For the text-containing cell, return its midpoint in [x, y] coordinate format. 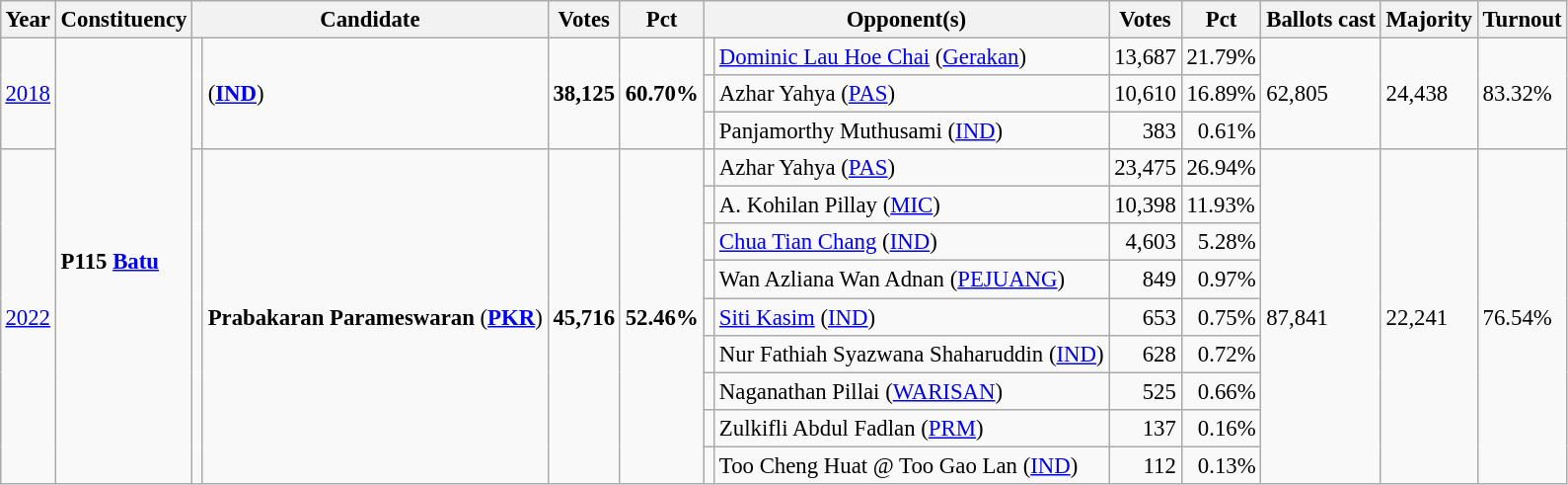
16.89% [1222, 94]
Prabakaran Parameswaran (PKR) [375, 316]
11.93% [1222, 205]
0.75% [1222, 317]
137 [1145, 428]
112 [1145, 465]
(IND) [375, 93]
Constituency [123, 20]
21.79% [1222, 56]
Opponent(s) [906, 20]
0.66% [1222, 391]
13,687 [1145, 56]
Dominic Lau Hoe Chai (Gerakan) [912, 56]
2018 [28, 93]
0.61% [1222, 131]
38,125 [584, 93]
383 [1145, 131]
525 [1145, 391]
0.97% [1222, 280]
24,438 [1429, 93]
10,610 [1145, 94]
Ballots cast [1320, 20]
Majority [1429, 20]
Nur Fathiah Syazwana Shaharuddin (IND) [912, 354]
849 [1145, 280]
60.70% [661, 93]
A. Kohilan Pillay (MIC) [912, 205]
22,241 [1429, 316]
52.46% [661, 316]
5.28% [1222, 242]
628 [1145, 354]
Chua Tian Chang (IND) [912, 242]
23,475 [1145, 168]
Candidate [370, 20]
76.54% [1522, 316]
45,716 [584, 316]
4,603 [1145, 242]
0.72% [1222, 354]
Turnout [1522, 20]
Naganathan Pillai (WARISAN) [912, 391]
2022 [28, 316]
653 [1145, 317]
0.13% [1222, 465]
83.32% [1522, 93]
Zulkifli Abdul Fadlan (PRM) [912, 428]
26.94% [1222, 168]
0.16% [1222, 428]
Siti Kasim (IND) [912, 317]
P115 Batu [123, 261]
87,841 [1320, 316]
Panjamorthy Muthusami (IND) [912, 131]
10,398 [1145, 205]
Year [28, 20]
Wan Azliana Wan Adnan (PEJUANG) [912, 280]
Too Cheng Huat @ Too Gao Lan (IND) [912, 465]
62,805 [1320, 93]
